Find where the given text appears and provide that cell's center as [x, y] coordinate. 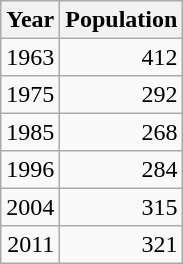
292 [122, 94]
1963 [30, 56]
1985 [30, 132]
2004 [30, 206]
1975 [30, 94]
268 [122, 132]
412 [122, 56]
Population [122, 20]
315 [122, 206]
Year [30, 20]
1996 [30, 170]
284 [122, 170]
2011 [30, 244]
321 [122, 244]
